Pinpoint the cell where the given text exists, returning its (X, Y) midpoint coordinate. 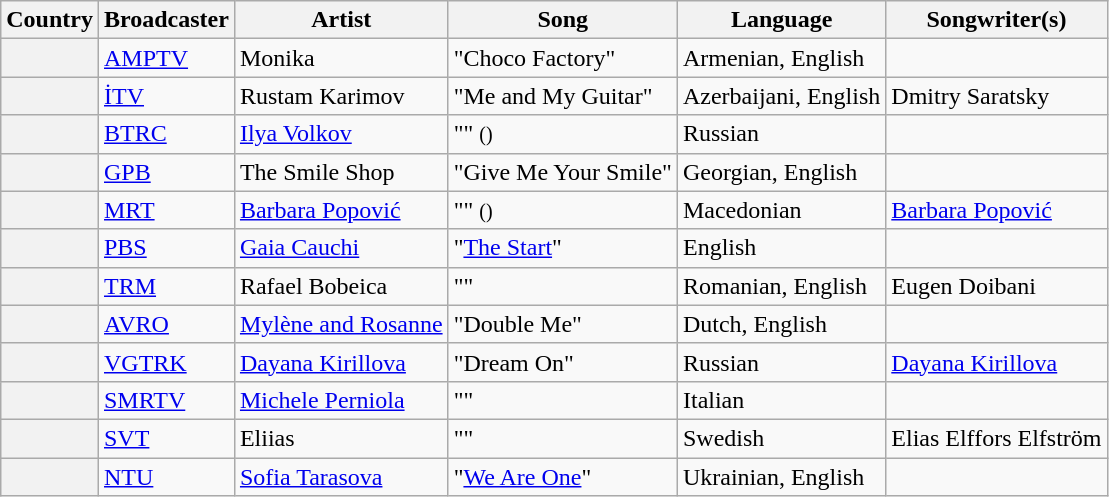
"Give Me Your Smile" (562, 172)
"Me and My Guitar" (562, 96)
Broadcaster (166, 20)
İTV (166, 96)
"We Are One" (562, 477)
MRT (166, 210)
SVT (166, 438)
English (781, 248)
Dmitry Saratsky (996, 96)
Sofia Tarasova (341, 477)
Swedish (781, 438)
Monika (341, 58)
VGTRK (166, 362)
AVRO (166, 324)
Eugen Doibani (996, 286)
NTU (166, 477)
"Dream On" (562, 362)
"The Start" (562, 248)
The Smile Shop (341, 172)
TRM (166, 286)
AMPTV (166, 58)
PBS (166, 248)
Macedonian (781, 210)
Rafael Bobeica (341, 286)
Artist (341, 20)
Armenian, English (781, 58)
Ilya Volkov (341, 134)
Country (50, 20)
Rustam Karimov (341, 96)
Song (562, 20)
"Choco Factory" (562, 58)
Georgian, English (781, 172)
Eliias (341, 438)
BTRC (166, 134)
Language (781, 20)
Michele Perniola (341, 400)
"Double Me" (562, 324)
Elias Elffors Elfström (996, 438)
SMRTV (166, 400)
GPB (166, 172)
Gaia Cauchi (341, 248)
Italian (781, 400)
Mylène and Rosanne (341, 324)
Songwriter(s) (996, 20)
Azerbaijani, English (781, 96)
Romanian, English (781, 286)
Dutch, English (781, 324)
Ukrainian, English (781, 477)
